Find where the given text appears and provide that cell's center as [X, Y] coordinate. 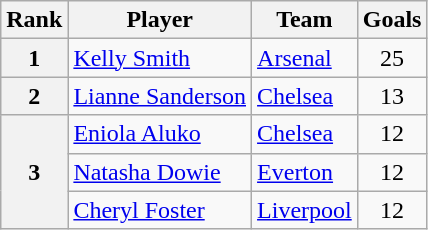
Rank [34, 20]
3 [34, 172]
2 [34, 96]
Player [160, 20]
Kelly Smith [160, 58]
Lianne Sanderson [160, 96]
1 [34, 58]
Goals [392, 20]
Cheryl Foster [160, 210]
13 [392, 96]
25 [392, 58]
Arsenal [305, 58]
Natasha Dowie [160, 172]
Team [305, 20]
Everton [305, 172]
Liverpool [305, 210]
Eniola Aluko [160, 134]
